Determine the (x, y) coordinate at the center of the cell enclosing the given text.  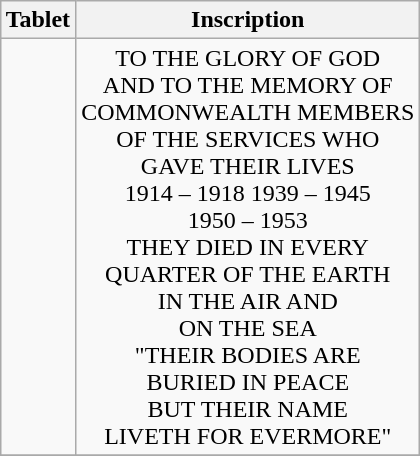
Tablet (38, 20)
Inscription (248, 20)
